Locate the cell with the specified text and output its (X, Y) center coordinate. 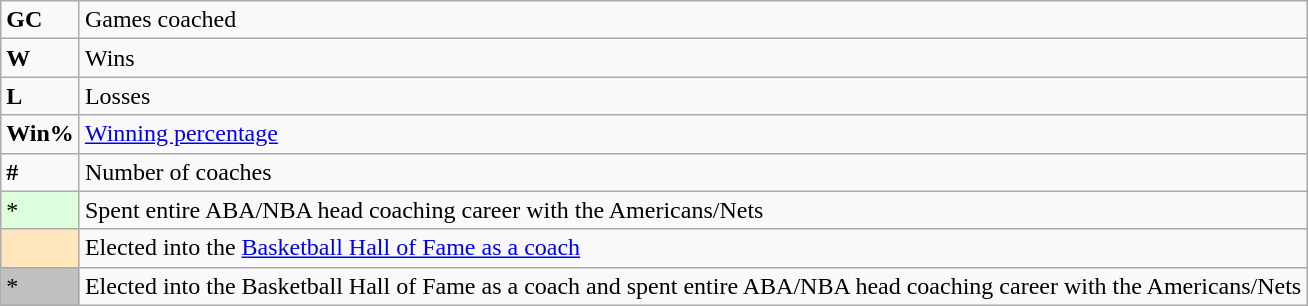
Games coached (692, 20)
# (40, 172)
Losses (692, 96)
W (40, 58)
Number of coaches (692, 172)
Elected into the Basketball Hall of Fame as a coach (692, 248)
Winning percentage (692, 134)
GC (40, 20)
Win% (40, 134)
Spent entire ABA/NBA head coaching career with the Americans/Nets (692, 210)
Wins (692, 58)
Elected into the Basketball Hall of Fame as a coach and spent entire ABA/NBA head coaching career with the Americans/Nets (692, 286)
L (40, 96)
